Extract the [x, y] coordinate from the center of the cell holding the provided text.  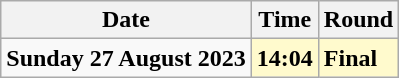
Sunday 27 August 2023 [126, 58]
Date [126, 20]
14:04 [284, 58]
Final [358, 58]
Time [284, 20]
Round [358, 20]
